Detect which cell encompasses the target text, then output its (X, Y) center coordinate. 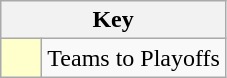
Teams to Playoffs (134, 58)
Key (114, 20)
